Return the (X, Y) coordinate for the center point of the cell that contains the specified text.  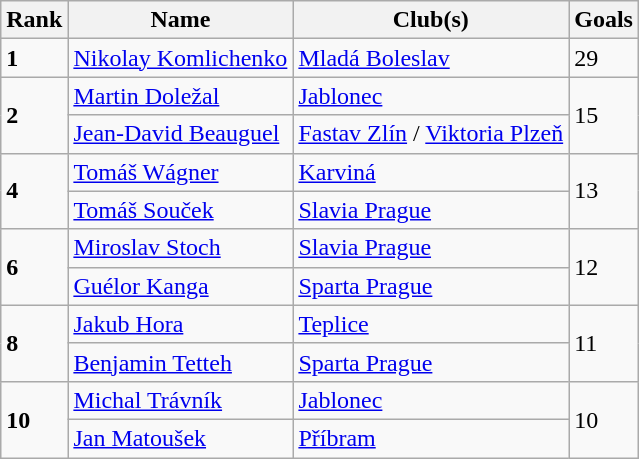
Michal Trávník (180, 400)
Jakub Hora (180, 324)
Miroslav Stoch (180, 248)
Fastav Zlín / Viktoria Plzeň (431, 134)
Mladá Boleslav (431, 58)
Tomáš Wágner (180, 172)
1 (34, 58)
Benjamin Tetteh (180, 362)
Club(s) (431, 20)
4 (34, 191)
6 (34, 267)
Rank (34, 20)
Guélor Kanga (180, 286)
12 (604, 267)
Karviná (431, 172)
Teplice (431, 324)
8 (34, 343)
Jean-David Beauguel (180, 134)
Tomáš Souček (180, 210)
Příbram (431, 438)
Goals (604, 20)
Martin Doležal (180, 96)
2 (34, 115)
15 (604, 115)
Nikolay Komlichenko (180, 58)
Name (180, 20)
13 (604, 191)
11 (604, 343)
Jan Matoušek (180, 438)
29 (604, 58)
